For the text-containing cell, return its midpoint in (X, Y) coordinate format. 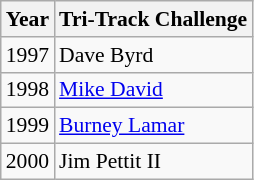
1998 (28, 90)
Jim Pettit II (153, 162)
1999 (28, 126)
2000 (28, 162)
Dave Byrd (153, 55)
Year (28, 19)
Burney Lamar (153, 126)
1997 (28, 55)
Tri-Track Challenge (153, 19)
Mike David (153, 90)
